Detect which cell encompasses the target text, then output its (X, Y) center coordinate. 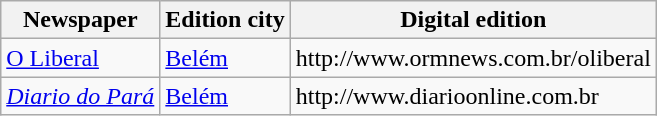
Edition city (225, 20)
Diario do Pará (80, 96)
Newspaper (80, 20)
http://www.diarioonline.com.br (473, 96)
http://www.ormnews.com.br/oliberal (473, 58)
Digital edition (473, 20)
O Liberal (80, 58)
